Locate the cell with the specified text and output its (X, Y) center coordinate. 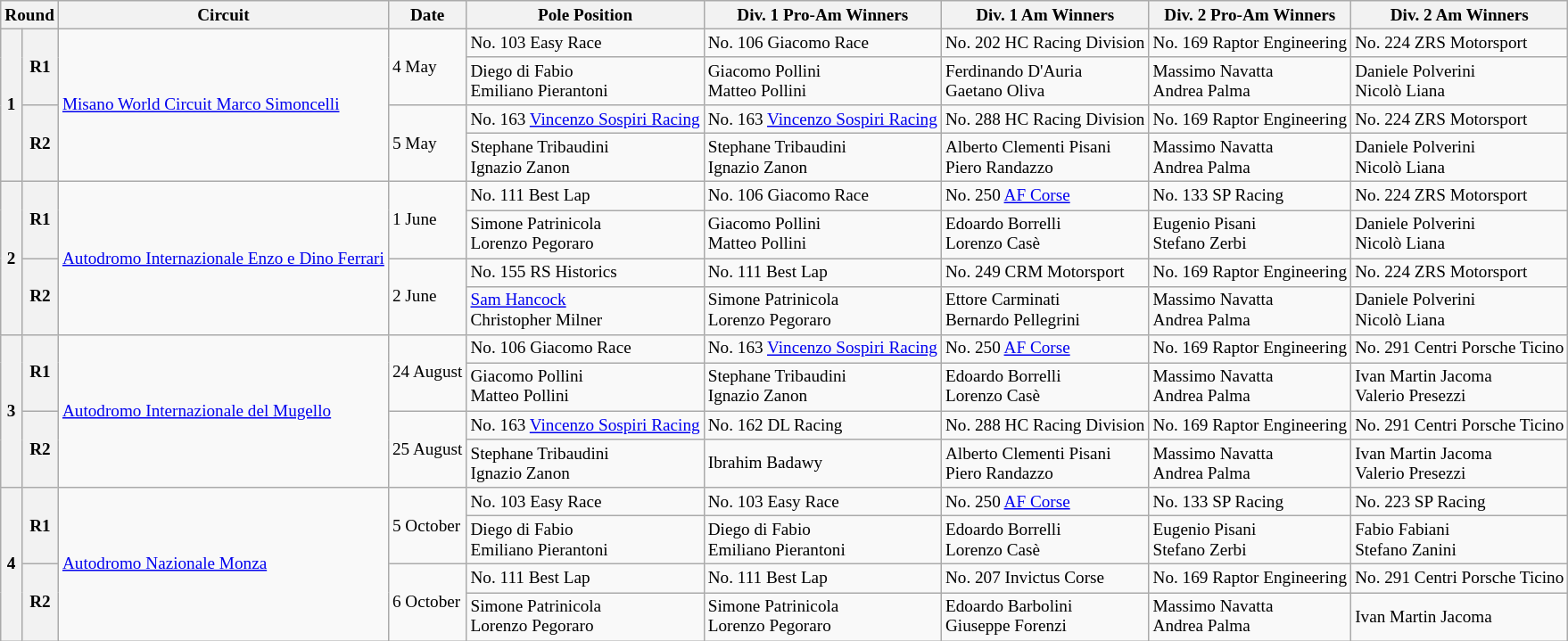
Sam Hancock Christopher Milner (585, 310)
4 (12, 564)
2 June (427, 297)
Div. 1 Am Winners (1045, 15)
5 October (427, 526)
Div. 1 Pro-Am Winners (822, 15)
3 (12, 411)
24 August (427, 373)
4 May (427, 67)
1 (12, 105)
5 May (427, 144)
Autodromo Internazionale del Mugello (223, 411)
6 October (427, 603)
No. 155 RS Historics (585, 273)
Ivan Martin Jacoma (1459, 616)
Ettore Carminati Bernardo Pellegrini (1045, 310)
Misano World Circuit Marco Simoncelli (223, 105)
Edoardo Barbolini Giuseppe Forenzi (1045, 616)
25 August (427, 449)
No. 162 DL Racing (822, 425)
Autodromo Internazionale Enzo e Dino Ferrari (223, 259)
2 (12, 259)
Round (30, 15)
Date (427, 15)
No. 249 CRM Motorsport (1045, 273)
Pole Position (585, 15)
Div. 2 Am Winners (1459, 15)
Div. 2 Pro-Am Winners (1250, 15)
Circuit (223, 15)
Ferdinando D'Auria Gaetano Oliva (1045, 81)
Autodromo Nazionale Monza (223, 564)
Fabio Fabiani Stefano Zanini (1459, 540)
No. 207 Invictus Corse (1045, 579)
No. 202 HC Racing Division (1045, 43)
No. 223 SP Racing (1459, 502)
1 June (427, 220)
Ibrahim Badawy (822, 464)
